Output the [x, y] coordinate of the center of the cell containing the given text.  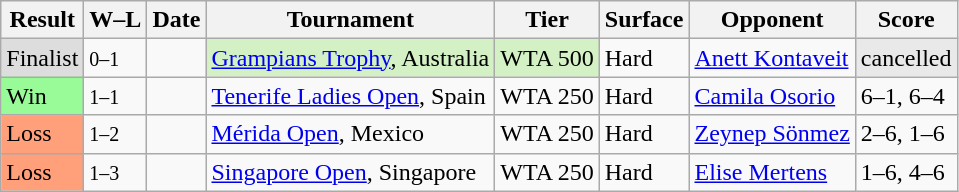
W–L [116, 20]
1–2 [116, 134]
1–6, 4–6 [906, 172]
WTA 500 [547, 58]
2–6, 1–6 [906, 134]
Elise Mertens [772, 172]
Camila Osorio [772, 96]
Score [906, 20]
Grampians Trophy, Australia [350, 58]
Opponent [772, 20]
Tier [547, 20]
Win [42, 96]
cancelled [906, 58]
0–1 [116, 58]
1–3 [116, 172]
1–1 [116, 96]
Tournament [350, 20]
Tenerife Ladies Open, Spain [350, 96]
Anett Kontaveit [772, 58]
Surface [644, 20]
Result [42, 20]
Date [176, 20]
Mérida Open, Mexico [350, 134]
6–1, 6–4 [906, 96]
Zeynep Sönmez [772, 134]
Finalist [42, 58]
Singapore Open, Singapore [350, 172]
